Determine the (x, y) coordinate at the center of the cell enclosing the given text.  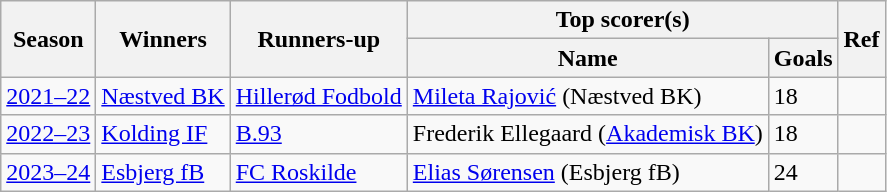
24 (803, 172)
Hillerød Fodbold (318, 96)
Runners-up (318, 39)
Kolding IF (163, 134)
Esbjerg fB (163, 172)
Top scorer(s) (622, 20)
Næstved BK (163, 96)
Goals (803, 58)
Frederik Ellegaard (Akademisk BK) (588, 134)
Winners (163, 39)
Mileta Rajović (Næstved BK) (588, 96)
2022–23 (48, 134)
B.93 (318, 134)
2021–22 (48, 96)
Season (48, 39)
2023–24 (48, 172)
Ref (862, 39)
Name (588, 58)
FC Roskilde (318, 172)
Elias Sørensen (Esbjerg fB) (588, 172)
